Return (X, Y) of the center of cell containing provided text 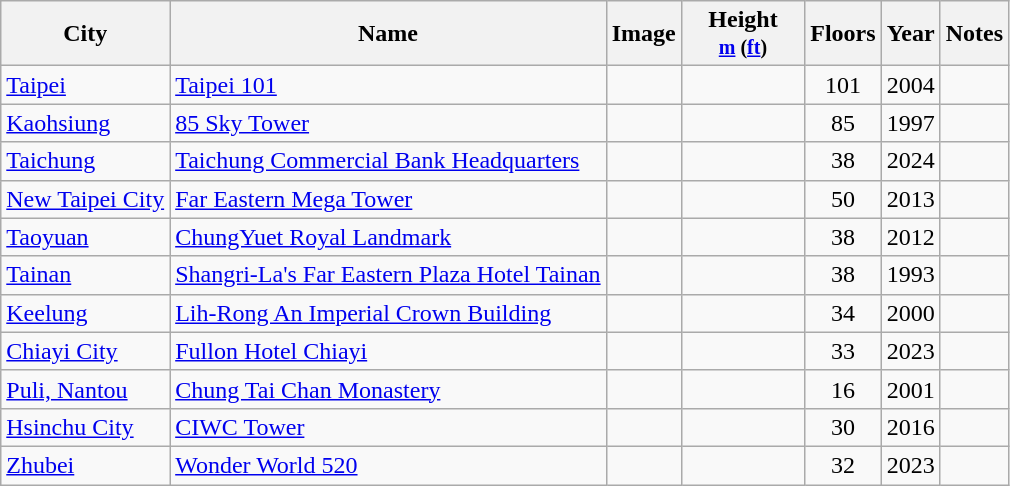
Taichung (86, 161)
Chung Tai Chan Monastery (388, 389)
Shangri-La's Far Eastern Plaza Hotel Tainan (388, 275)
85 Sky Tower (388, 123)
34 (843, 313)
Keelung (86, 313)
Far Eastern Mega Tower (388, 199)
101 (843, 85)
Year (910, 34)
ChungYuet Royal Landmark (388, 237)
85 (843, 123)
Wonder World 520 (388, 465)
2001 (910, 389)
Taipei 101 (388, 85)
Taipei (86, 85)
Floors (843, 34)
Taoyuan (86, 237)
Notes (974, 34)
Lih-Rong An Imperial Crown Building (388, 313)
2004 (910, 85)
Name (388, 34)
Image (644, 34)
30 (843, 427)
1993 (910, 275)
2024 (910, 161)
Chiayi City (86, 351)
Taichung Commercial Bank Headquarters (388, 161)
CIWC Tower (388, 427)
Fullon Hotel Chiayi (388, 351)
Hsinchu City (86, 427)
Heightm (ft) (743, 34)
16 (843, 389)
2012 (910, 237)
Puli, Nantou (86, 389)
2016 (910, 427)
32 (843, 465)
1997 (910, 123)
Kaohsiung (86, 123)
New Taipei City (86, 199)
2000 (910, 313)
City (86, 34)
Zhubei (86, 465)
50 (843, 199)
Tainan (86, 275)
2013 (910, 199)
33 (843, 351)
